Return the (x, y) coordinate for the center point of the cell that contains the specified text.  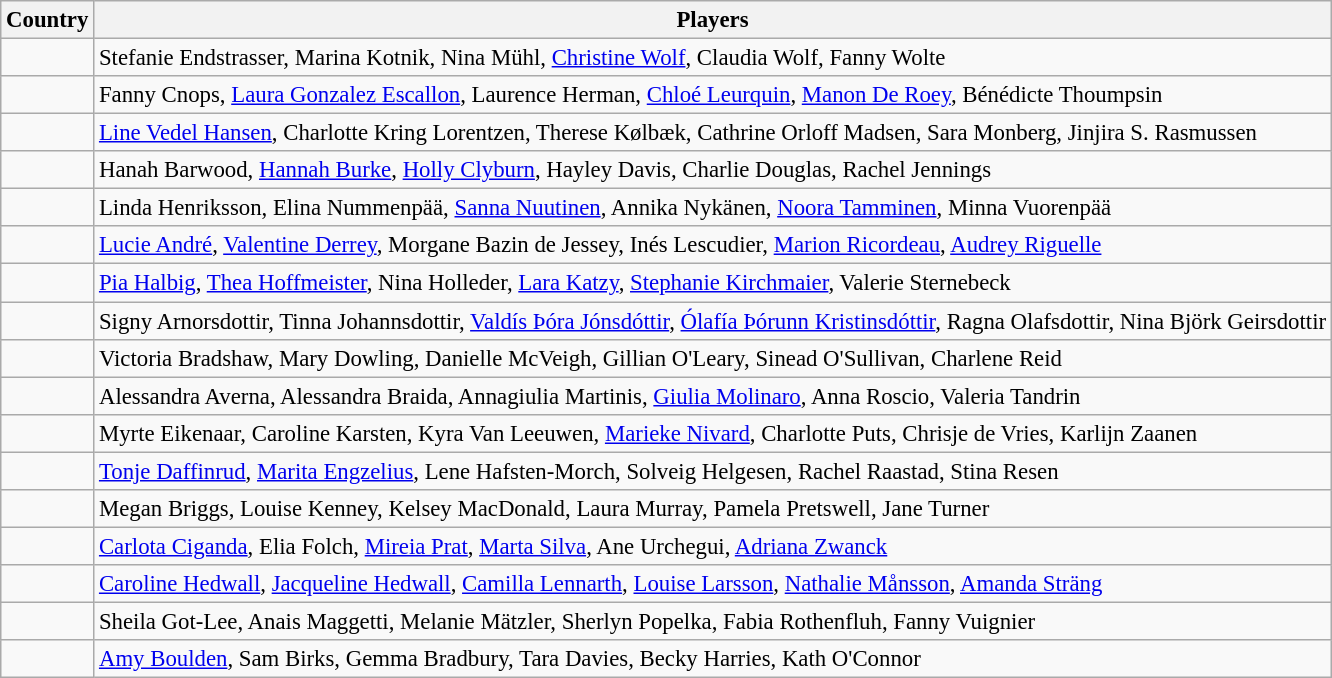
Alessandra Averna, Alessandra Braida, Annagiulia Martinis, Giulia Molinaro, Anna Roscio, Valeria Tandrin (713, 396)
Myrte Eikenaar, Caroline Karsten, Kyra Van Leeuwen, Marieke Nivard, Charlotte Puts, Chrisje de Vries, Karlijn Zaanen (713, 433)
Lucie André, Valentine Derrey, Morgane Bazin de Jessey, Inés Lescudier, Marion Ricordeau, Audrey Riguelle (713, 245)
Fanny Cnops, Laura Gonzalez Escallon, Laurence Herman, Chloé Leurquin, Manon De Roey, Bénédicte Thoumpsin (713, 95)
Carlota Ciganda, Elia Folch, Mireia Prat, Marta Silva, Ane Urchegui, Adriana Zwanck (713, 546)
Linda Henriksson, Elina Nummenpää, Sanna Nuutinen, Annika Nykänen, Noora Tamminen, Minna Vuorenpää (713, 208)
Line Vedel Hansen, Charlotte Kring Lorentzen, Therese Kølbæk, Cathrine Orloff Madsen, Sara Monberg, Jinjira S. Rasmussen (713, 133)
Country (48, 20)
Signy Arnorsdottir, Tinna Johannsdottir, Valdís Þóra Jónsdóttir, Ólafía Þórunn Kristinsdóttir, Ragna Olafsdottir, Nina Björk Geirsdottir (713, 321)
Stefanie Endstrasser, Marina Kotnik, Nina Mühl, Christine Wolf, Claudia Wolf, Fanny Wolte (713, 58)
Pia Halbig, Thea Hoffmeister, Nina Holleder, Lara Katzy, Stephanie Kirchmaier, Valerie Sternebeck (713, 283)
Tonje Daffinrud, Marita Engzelius, Lene Hafsten-Morch, Solveig Helgesen, Rachel Raastad, Stina Resen (713, 471)
Players (713, 20)
Megan Briggs, Louise Kenney, Kelsey MacDonald, Laura Murray, Pamela Pretswell, Jane Turner (713, 509)
Sheila Got-Lee, Anais Maggetti, Melanie Mätzler, Sherlyn Popelka, Fabia Rothenfluh, Fanny Vuignier (713, 621)
Victoria Bradshaw, Mary Dowling, Danielle McVeigh, Gillian O'Leary, Sinead O'Sullivan, Charlene Reid (713, 358)
Amy Boulden, Sam Birks, Gemma Bradbury, Tara Davies, Becky Harries, Kath O'Connor (713, 659)
Hanah Barwood, Hannah Burke, Holly Clyburn, Hayley Davis, Charlie Douglas, Rachel Jennings (713, 170)
Caroline Hedwall, Jacqueline Hedwall, Camilla Lennarth, Louise Larsson, Nathalie Månsson, Amanda Sträng (713, 584)
